Detect which cell encompasses the target text, then output its [X, Y] center coordinate. 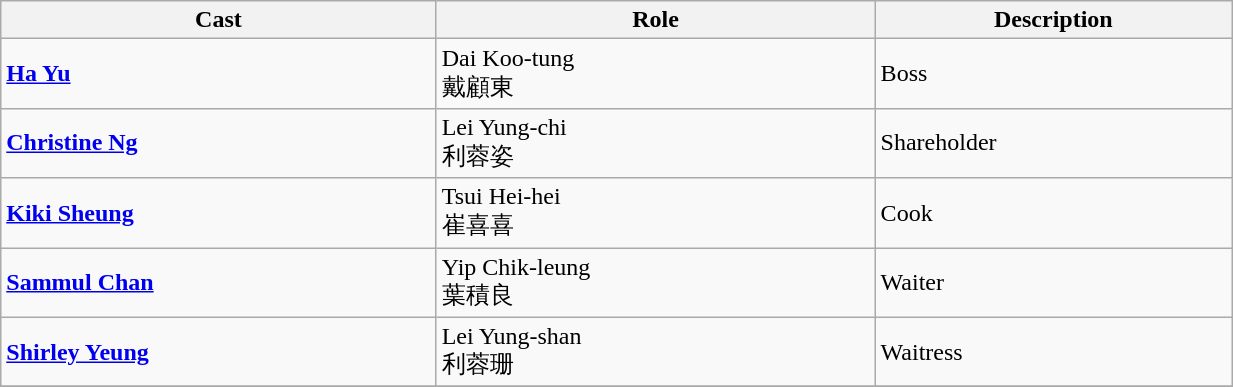
Christine Ng [218, 143]
Waitress [1054, 352]
Sammul Chan [218, 283]
Tsui Hei-hei 崔喜喜 [656, 213]
Cook [1054, 213]
Lei Yung-shan 利蓉珊 [656, 352]
Description [1054, 20]
Role [656, 20]
Ha Yu [218, 74]
Waiter [1054, 283]
Shareholder [1054, 143]
Yip Chik-leung 葉積良 [656, 283]
Shirley Yeung [218, 352]
Lei Yung-chi 利蓉姿 [656, 143]
Boss [1054, 74]
Kiki Sheung [218, 213]
Dai Koo-tung 戴顧東 [656, 74]
Cast [218, 20]
